Detect which cell encompasses the target text, then output its (X, Y) center coordinate. 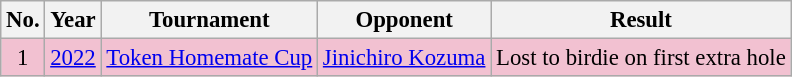
Token Homemate Cup (210, 58)
Opponent (404, 20)
Result (641, 20)
2022 (73, 58)
Jinichiro Kozuma (404, 58)
Year (73, 20)
Lost to birdie on first extra hole (641, 58)
No. (23, 20)
1 (23, 58)
Tournament (210, 20)
